Determine the (X, Y) coordinate at the center of the cell enclosing the given text.  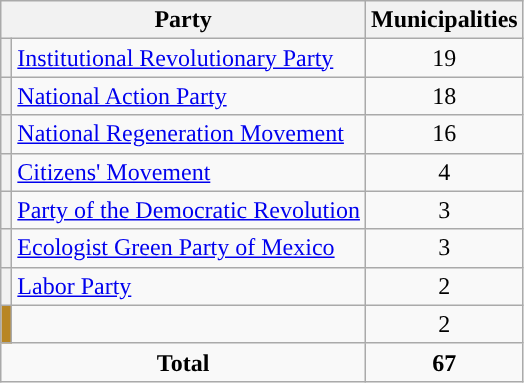
18 (444, 96)
4 (444, 172)
Party (184, 20)
16 (444, 134)
Labor Party (189, 286)
National Action Party (189, 96)
Citizens' Movement (189, 172)
Total (184, 362)
Institutional Revolutionary Party (189, 58)
National Regeneration Movement (189, 134)
Party of the Democratic Revolution (189, 210)
Ecologist Green Party of Mexico (189, 248)
67 (444, 362)
Municipalities (444, 20)
19 (444, 58)
